Return the [X, Y] coordinate for the center point of the cell that contains the specified text.  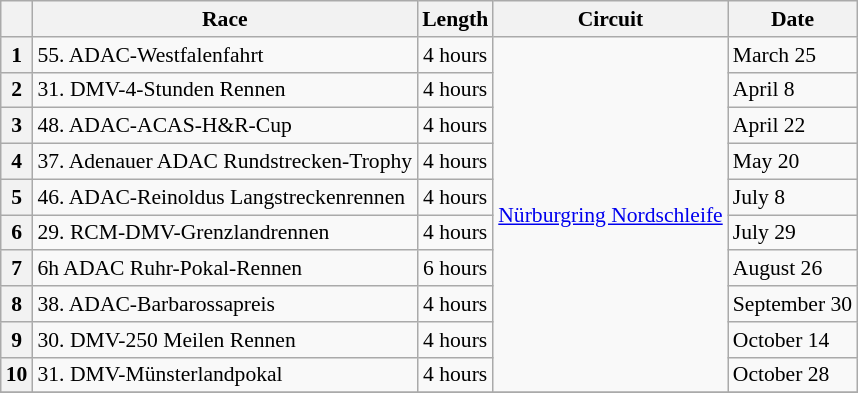
55. ADAC-Westfalenfahrt [224, 55]
6 [17, 233]
July 29 [792, 233]
September 30 [792, 304]
1 [17, 55]
31. DMV-Münsterlandpokal [224, 375]
Nürburgring Nordschleife [610, 215]
April 22 [792, 126]
March 25 [792, 55]
Race [224, 19]
July 8 [792, 197]
29. RCM-DMV-Grenzlandrennen [224, 233]
Circuit [610, 19]
8 [17, 304]
38. ADAC-Barbarossapreis [224, 304]
30. DMV-250 Meilen Rennen [224, 340]
7 [17, 269]
10 [17, 375]
October 28 [792, 375]
4 [17, 162]
Length [455, 19]
46. ADAC-Reinoldus Langstreckenrennen [224, 197]
5 [17, 197]
October 14 [792, 340]
9 [17, 340]
6h ADAC Ruhr-Pokal-Rennen [224, 269]
48. ADAC-ACAS-H&R-Cup [224, 126]
April 8 [792, 90]
31. DMV-4-Stunden Rennen [224, 90]
August 26 [792, 269]
6 hours [455, 269]
3 [17, 126]
May 20 [792, 162]
Date [792, 19]
37. Adenauer ADAC Rundstrecken-Trophy [224, 162]
2 [17, 90]
